Provide the [X, Y] coordinate of the cell's center where the given text is located.  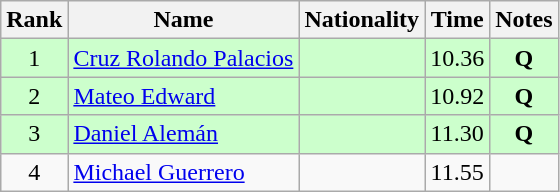
Rank [34, 20]
Daniel Alemán [184, 134]
Michael Guerrero [184, 172]
Time [458, 20]
4 [34, 172]
11.30 [458, 134]
10.92 [458, 96]
2 [34, 96]
10.36 [458, 58]
Notes [524, 20]
Nationality [362, 20]
3 [34, 134]
1 [34, 58]
Name [184, 20]
Mateo Edward [184, 96]
Cruz Rolando Palacios [184, 58]
11.55 [458, 172]
